Scan for the cell matching the given text and deliver its [X, Y] coordinate at center. 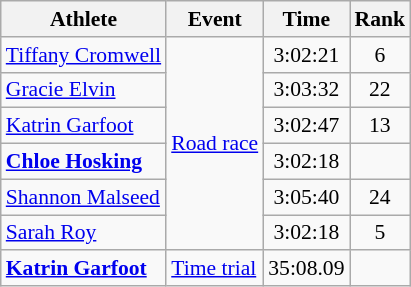
5 [380, 233]
24 [380, 197]
Rank [380, 19]
3:03:32 [306, 90]
Sarah Roy [84, 233]
35:08.09 [306, 269]
Gracie Elvin [84, 90]
3:02:47 [306, 126]
6 [380, 55]
Shannon Malseed [84, 197]
3:02:21 [306, 55]
Road race [214, 144]
Time [306, 19]
13 [380, 126]
3:05:40 [306, 197]
Athlete [84, 19]
Time trial [214, 269]
Tiffany Cromwell [84, 55]
Event [214, 19]
22 [380, 90]
Chloe Hosking [84, 162]
